For the text-containing cell, return its midpoint in (x, y) coordinate format. 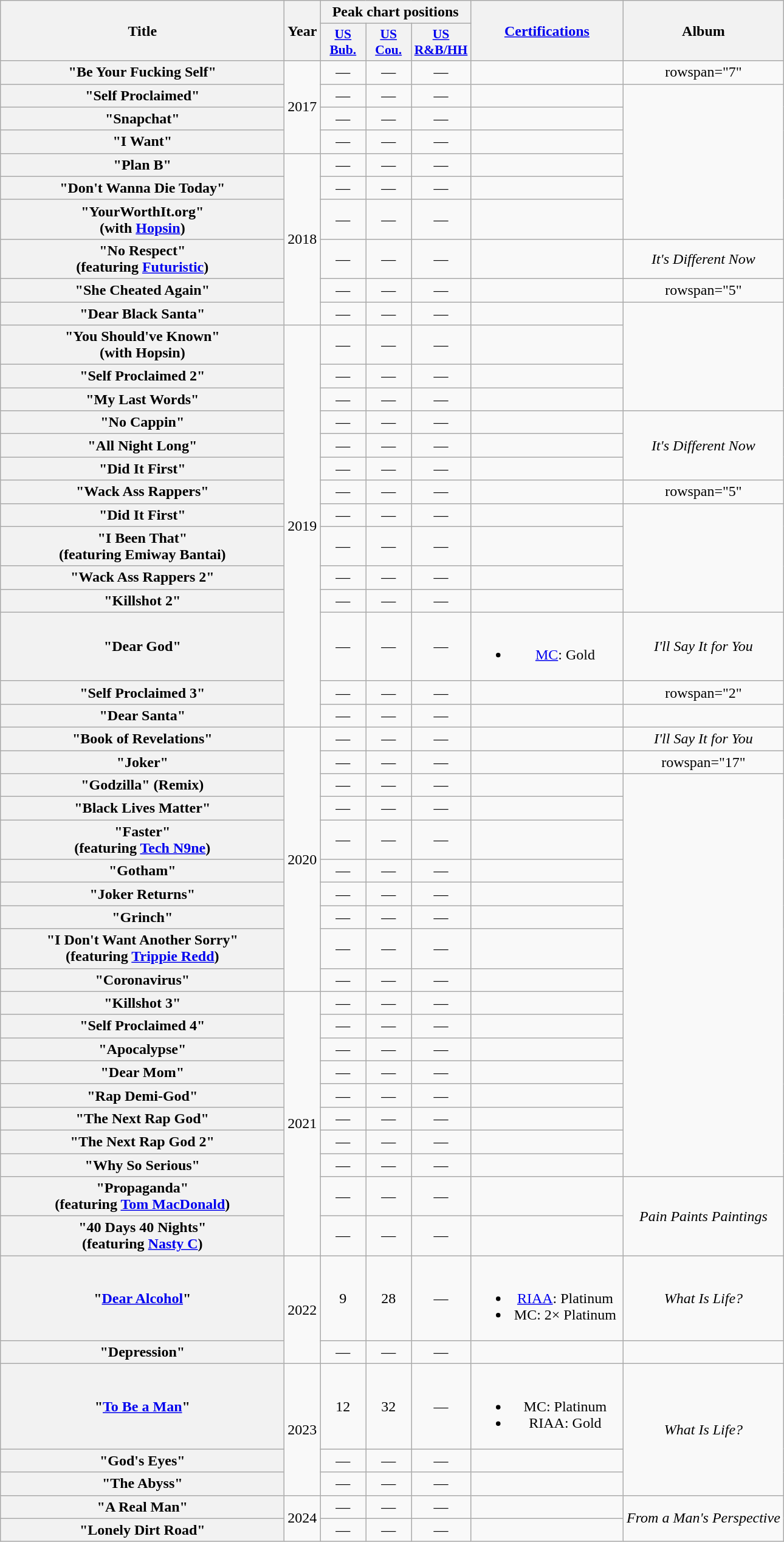
"Why So Serious" (142, 1165)
"No Respect"(featuring Futuristic) (142, 259)
"Propaganda"(featuring Tom MacDonald) (142, 1196)
"Be Your Fucking Self" (142, 72)
MC: Gold (547, 647)
"Self Proclaimed" (142, 95)
"Gotham" (142, 871)
2017 (303, 107)
Title (142, 30)
2020 (303, 859)
"Book of Revelations" (142, 738)
2022 (303, 1310)
"Dear Alcohol" (142, 1298)
USBub. (343, 43)
Album (703, 30)
12 (343, 1406)
"Plan B" (142, 165)
rowspan="7" (703, 72)
rowspan="2" (703, 692)
"Killshot 2" (142, 601)
"Apocalypse" (142, 1049)
"No Cappin" (142, 422)
"Self Proclaimed 4" (142, 1026)
"I Don't Want Another Sorry"(featuring Trippie Redd) (142, 948)
"Dear God" (142, 647)
"Self Proclaimed 3" (142, 692)
"Dear Black Santa" (142, 313)
"Godzilla" (Remix) (142, 785)
Pain Paints Paintings (703, 1216)
"Wack Ass Rappers" (142, 492)
"Black Lives Matter" (142, 808)
"I Been That"(featuring Emiway Bantai) (142, 546)
"Dear Mom" (142, 1072)
"She Cheated Again" (142, 290)
"Depression" (142, 1352)
"Faster"(featuring Tech N9ne) (142, 840)
"Dear Santa" (142, 715)
"Lonely Dirt Road" (142, 1530)
"Rap Demi-God" (142, 1095)
"To Be a Man" (142, 1406)
28 (389, 1298)
USR&B/HH (441, 43)
"You Should've Known"(with Hopsin) (142, 345)
MC: PlatinumRIAA: Gold (547, 1406)
"All Night Long" (142, 446)
"Joker Returns" (142, 894)
"Killshot 3" (142, 1003)
9 (343, 1298)
"The Next Rap God 2" (142, 1141)
"My Last Words" (142, 399)
RIAA: PlatinumMC: 2× Platinum (547, 1298)
"40 Days 40 Nights"(featuring Nasty C) (142, 1236)
2021 (303, 1123)
"The Abyss" (142, 1484)
Certifications (547, 30)
"Grinch" (142, 917)
"Don't Wanna Die Today" (142, 188)
"YourWorthIt.org"(with Hopsin) (142, 219)
"Wack Ass Rappers 2" (142, 577)
rowspan="17" (703, 762)
2018 (303, 239)
"Coronavirus" (142, 980)
Peak chart positions (396, 12)
"A Real Man" (142, 1507)
"The Next Rap God" (142, 1118)
2023 (303, 1430)
2019 (303, 526)
From a Man's Perspective (703, 1518)
32 (389, 1406)
"Joker" (142, 762)
USCou. (389, 43)
Year (303, 30)
"Snapchat" (142, 119)
2024 (303, 1518)
"Self Proclaimed 2" (142, 376)
"God's Eyes" (142, 1461)
"I Want" (142, 142)
